Extract the (X, Y) coordinate from the center of the cell holding the provided text.  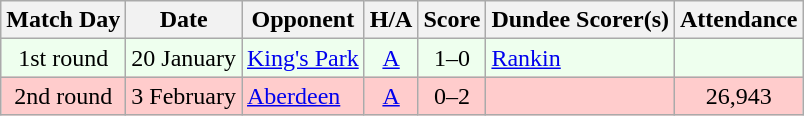
20 January (184, 58)
3 February (184, 96)
2nd round (64, 96)
Score (452, 20)
1st round (64, 58)
1–0 (452, 58)
Date (184, 20)
H/A (391, 20)
Rankin (580, 58)
Match Day (64, 20)
King's Park (304, 58)
Dundee Scorer(s) (580, 20)
Aberdeen (304, 96)
Opponent (304, 20)
26,943 (739, 96)
0–2 (452, 96)
Attendance (739, 20)
